Output the [x, y] coordinate of the center of the cell containing the given text.  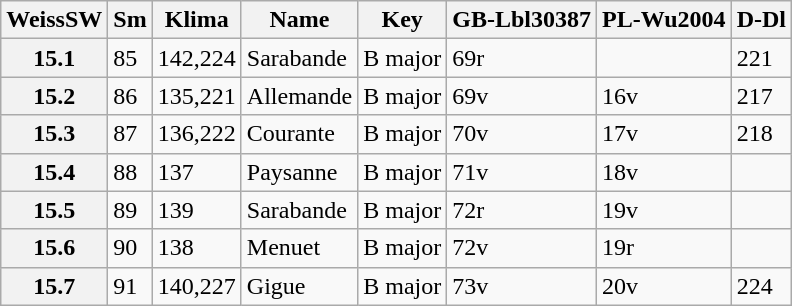
15.6 [54, 248]
224 [761, 286]
GB-Lbl30387 [522, 20]
Courante [299, 134]
WeissSW [54, 20]
15.1 [54, 58]
70v [522, 134]
Key [402, 20]
PL-Wu2004 [664, 20]
15.7 [54, 286]
218 [761, 134]
15.4 [54, 172]
19v [664, 210]
71v [522, 172]
72v [522, 248]
87 [130, 134]
91 [130, 286]
73v [522, 286]
18v [664, 172]
20v [664, 286]
Paysanne [299, 172]
221 [761, 58]
137 [196, 172]
Gigue [299, 286]
86 [130, 96]
16v [664, 96]
15.2 [54, 96]
69v [522, 96]
15.5 [54, 210]
89 [130, 210]
19r [664, 248]
Allemande [299, 96]
D-Dl [761, 20]
140,227 [196, 286]
90 [130, 248]
Klima [196, 20]
135,221 [196, 96]
217 [761, 96]
17v [664, 134]
Menuet [299, 248]
139 [196, 210]
138 [196, 248]
88 [130, 172]
72r [522, 210]
Sm [130, 20]
142,224 [196, 58]
136,222 [196, 134]
85 [130, 58]
Name [299, 20]
69r [522, 58]
15.3 [54, 134]
